Capture the cell that displays the provided text and extract its [x, y] central coordinate. 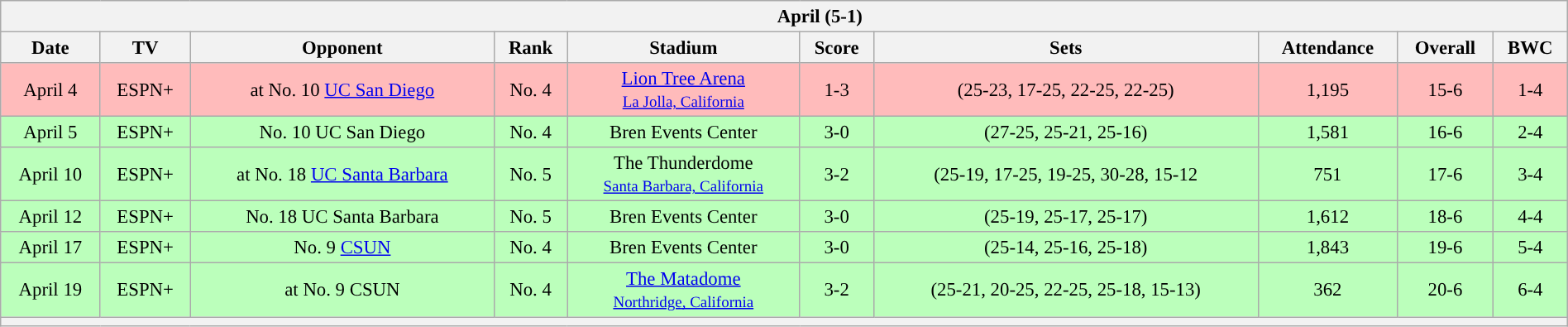
18-6 [1446, 217]
4-4 [1530, 217]
April 17 [50, 248]
1-4 [1530, 89]
April 5 [50, 132]
362 [1327, 290]
(25-14, 25-16, 25-18) [1065, 248]
6-4 [1530, 290]
16-6 [1446, 132]
Sets [1065, 47]
1,195 [1327, 89]
20-6 [1446, 290]
The MatadomeNorthridge, California [684, 290]
at No. 9 CSUN [342, 290]
at No. 18 UC Santa Barbara [342, 174]
April 4 [50, 89]
2-4 [1530, 132]
April 19 [50, 290]
April (5-1) [784, 17]
April 10 [50, 174]
Overall [1446, 47]
3-4 [1530, 174]
Rank [531, 47]
(25-21, 20-25, 22-25, 25-18, 15-13) [1065, 290]
TV [146, 47]
Opponent [342, 47]
No. 10 UC San Diego [342, 132]
751 [1327, 174]
(25-19, 17-25, 19-25, 30-28, 15-12 [1065, 174]
Stadium [684, 47]
The Thunderdome Santa Barbara, California [684, 174]
17-6 [1446, 174]
5-4 [1530, 248]
(27-25, 25-21, 25-16) [1065, 132]
April 12 [50, 217]
(25-23, 17-25, 22-25, 22-25) [1065, 89]
1-3 [837, 89]
Lion Tree ArenaLa Jolla, California [684, 89]
at No. 10 UC San Diego [342, 89]
1,612 [1327, 217]
(25-19, 25-17, 25-17) [1065, 217]
Score [837, 47]
15-6 [1446, 89]
1,843 [1327, 248]
No. 18 UC Santa Barbara [342, 217]
Date [50, 47]
19-6 [1446, 248]
Attendance [1327, 47]
1,581 [1327, 132]
BWC [1530, 47]
No. 9 CSUN [342, 248]
